Return the [x, y] coordinate for the center point of the cell that contains the specified text.  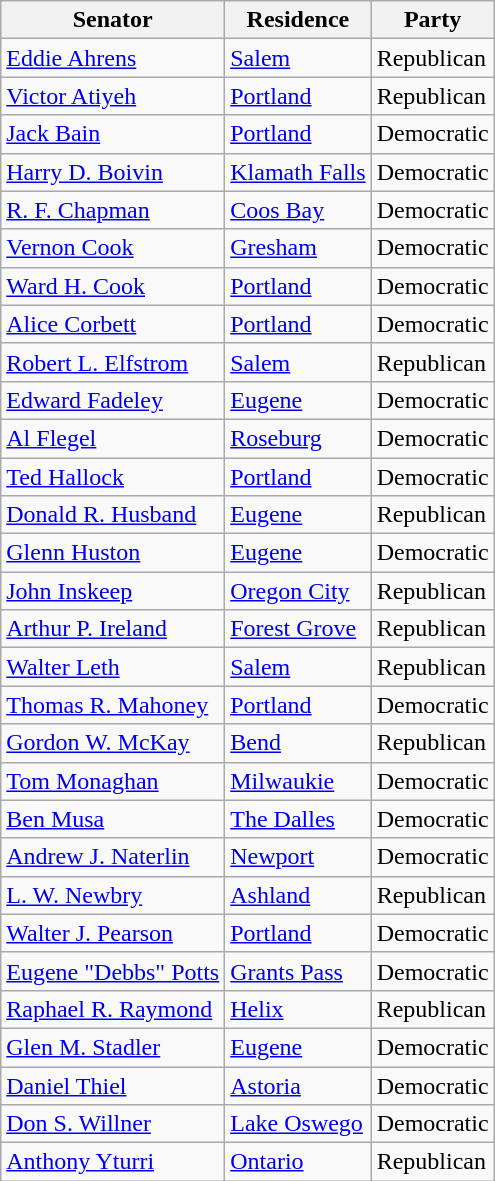
Thomas R. Mahoney [113, 705]
L. W. Newbry [113, 895]
Forest Grove [298, 629]
Coos Bay [298, 210]
Tom Monaghan [113, 781]
Walter J. Pearson [113, 933]
Helix [298, 1009]
Walter Leth [113, 667]
John Inskeep [113, 591]
Glenn Huston [113, 553]
Jack Bain [113, 134]
Anthony Yturri [113, 1162]
Raphael R. Raymond [113, 1009]
Oregon City [298, 591]
Newport [298, 857]
Senator [113, 20]
Vernon Cook [113, 248]
The Dalles [298, 819]
Gresham [298, 248]
Edward Fadeley [113, 400]
Bend [298, 743]
Eddie Ahrens [113, 58]
Ashland [298, 895]
Party [432, 20]
Donald R. Husband [113, 515]
Arthur P. Ireland [113, 629]
Grants Pass [298, 971]
Astoria [298, 1085]
Alice Corbett [113, 324]
Don S. Willner [113, 1124]
R. F. Chapman [113, 210]
Ontario [298, 1162]
Lake Oswego [298, 1124]
Daniel Thiel [113, 1085]
Residence [298, 20]
Roseburg [298, 438]
Al Flegel [113, 438]
Gordon W. McKay [113, 743]
Ted Hallock [113, 477]
Glen M. Stadler [113, 1047]
Harry D. Boivin [113, 172]
Victor Atiyeh [113, 96]
Ward H. Cook [113, 286]
Eugene "Debbs" Potts [113, 971]
Andrew J. Naterlin [113, 857]
Robert L. Elfstrom [113, 362]
Milwaukie [298, 781]
Ben Musa [113, 819]
Klamath Falls [298, 172]
